Locate the cell with the specified text and output its [x, y] center coordinate. 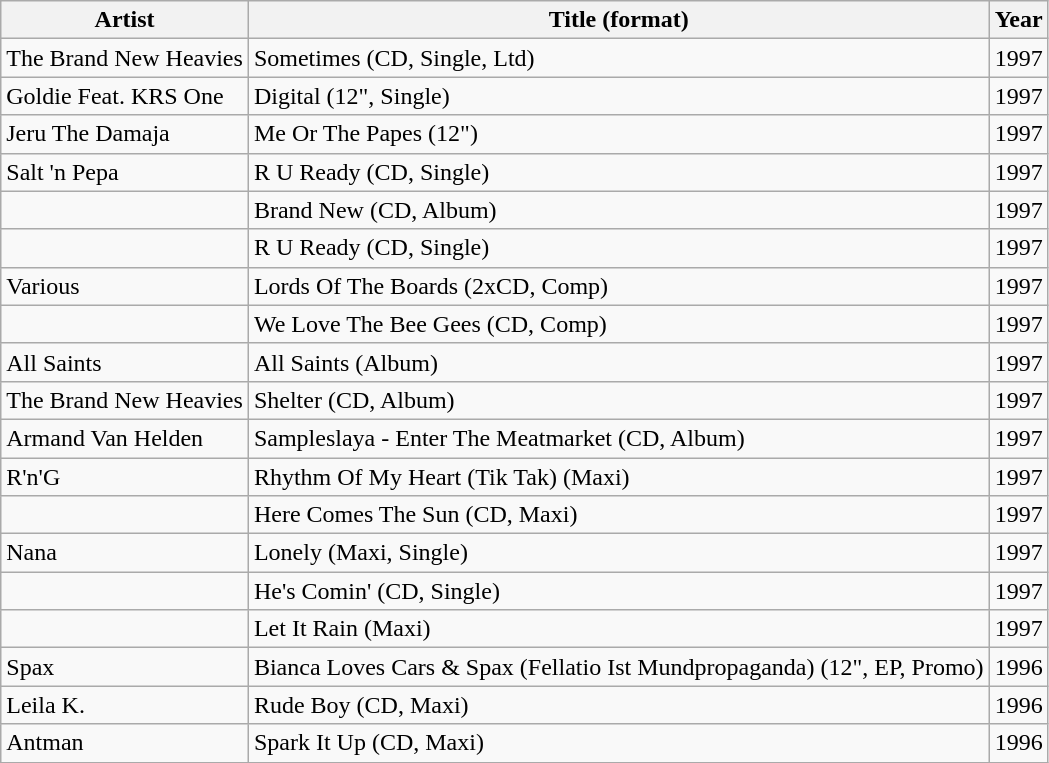
R'n'G [125, 477]
Spax [125, 667]
He's Comin' (CD, Single) [618, 591]
Rhythm Of My Heart (Tik Tak) (Maxi) [618, 477]
Salt 'n Pepa [125, 172]
Various [125, 286]
Leila K. [125, 705]
Armand Van Helden [125, 438]
Let It Rain (Maxi) [618, 629]
Sampleslaya - Enter The Meatmarket (CD, Album) [618, 438]
Year [1018, 20]
Bianca Loves Cars & Spax (Fellatio Ist Mundpropaganda) (12", EP, Promo) [618, 667]
We Love The Bee Gees (CD, Comp) [618, 324]
Antman [125, 743]
Here Comes The Sun (CD, Maxi) [618, 515]
Nana [125, 553]
Jeru The Damaja [125, 134]
All Saints (Album) [618, 362]
All Saints [125, 362]
Sometimes (CD, Single, Ltd) [618, 58]
Goldie Feat. KRS One [125, 96]
Brand New (CD, Album) [618, 210]
Title (format) [618, 20]
Digital (12", Single) [618, 96]
Me Or The Papes (12") [618, 134]
Lonely (Maxi, Single) [618, 553]
Rude Boy (CD, Maxi) [618, 705]
Lords Of The Boards (2xCD, Comp) [618, 286]
Spark It Up (CD, Maxi) [618, 743]
Shelter (CD, Album) [618, 400]
Artist [125, 20]
